Determine the [X, Y] coordinate at the center of the cell enclosing the given text.  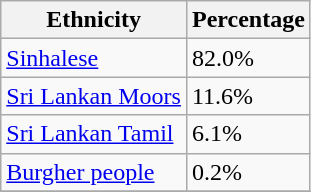
82.0% [248, 58]
Sinhalese [94, 58]
Percentage [248, 20]
0.2% [248, 172]
Ethnicity [94, 20]
Sri Lankan Tamil [94, 134]
Burgher people [94, 172]
Sri Lankan Moors [94, 96]
11.6% [248, 96]
6.1% [248, 134]
